For the text-containing cell, return its midpoint in [x, y] coordinate format. 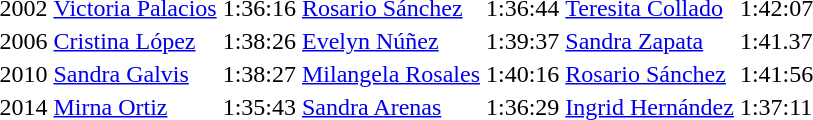
1:38:26 [259, 41]
Rosario Sánchez [650, 74]
Sandra Zapata [650, 41]
Evelyn Núñez [392, 41]
1:38:27 [259, 74]
1:39:37 [522, 41]
Sandra Galvis [135, 74]
Milangela Rosales [392, 74]
Cristina López [135, 41]
1:40:16 [522, 74]
